Capture the cell that displays the provided text and extract its [x, y] central coordinate. 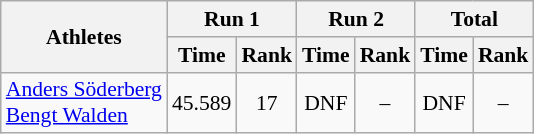
45.589 [202, 102]
Total [474, 19]
17 [266, 102]
Anders SöderbergBengt Walden [84, 102]
Run 1 [232, 19]
Athletes [84, 36]
Run 2 [356, 19]
